Extract the (x, y) coordinate from the center of the cell holding the provided text.  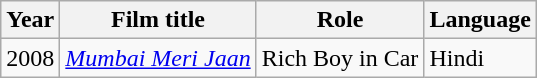
Year (30, 20)
Hindi (480, 58)
Language (480, 20)
Role (340, 20)
Mumbai Meri Jaan (158, 58)
Rich Boy in Car (340, 58)
Film title (158, 20)
2008 (30, 58)
